Output the (x, y) coordinate of the center of the cell containing the given text.  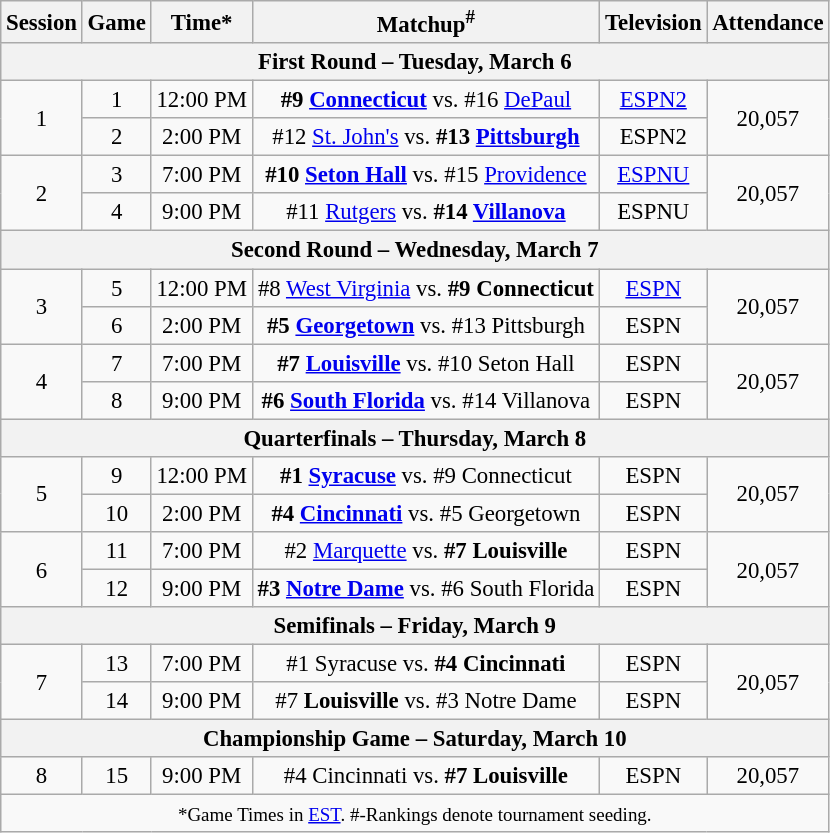
#5 Georgetown vs. #13 Pittsburgh (426, 325)
14 (116, 701)
#1 Syracuse vs. #9 Connecticut (426, 476)
First Round – Tuesday, March 6 (415, 62)
#12 St. John's vs. #13 Pittsburgh (426, 137)
#2 Marquette vs. #7 Louisville (426, 551)
9 (116, 476)
11 (116, 551)
#3 Notre Dame vs. #6 South Florida (426, 588)
#4 Cincinnati vs. #5 Georgetown (426, 513)
15 (116, 776)
#11 Rutgers vs. #14 Villanova (426, 213)
Matchup# (426, 22)
10 (116, 513)
12 (116, 588)
#4 Cincinnati vs. #7 Louisville (426, 776)
Quarterfinals – Thursday, March 8 (415, 438)
Attendance (768, 22)
Semifinals – Friday, March 9 (415, 626)
#7 Louisville vs. #10 Seton Hall (426, 363)
Championship Game – Saturday, March 10 (415, 739)
#7 Louisville vs. #3 Notre Dame (426, 701)
#9 Connecticut vs. #16 DePaul (426, 100)
Television (654, 22)
#6 South Florida vs. #14 Villanova (426, 400)
Game (116, 22)
#10 Seton Hall vs. #15 Providence (426, 175)
*Game Times in EST. #-Rankings denote tournament seeding. (415, 814)
Second Round – Wednesday, March 7 (415, 250)
#8 West Virginia vs. #9 Connecticut (426, 288)
13 (116, 664)
#1 Syracuse vs. #4 Cincinnati (426, 664)
Time* (202, 22)
Session (42, 22)
